From the cell containing the given text, extract its center point as [x, y] coordinate. 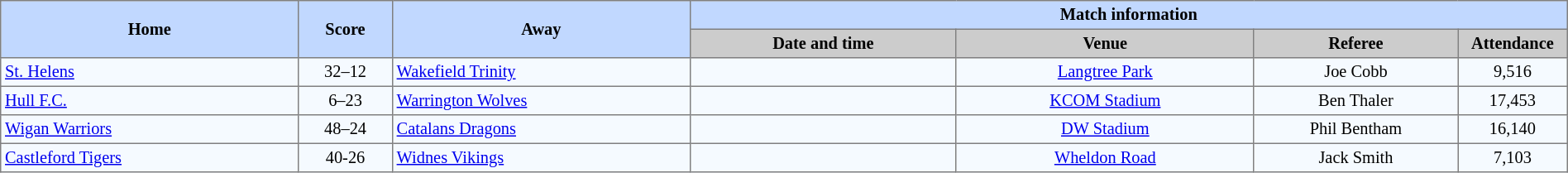
Warrington Wolves [541, 100]
Joe Cobb [1355, 72]
Away [541, 30]
Wakefield Trinity [541, 72]
St. Helens [150, 72]
Castleford Tigers [150, 157]
Jack Smith [1355, 157]
KCOM Stadium [1105, 100]
32–12 [346, 72]
7,103 [1513, 157]
40-26 [346, 157]
48–24 [346, 129]
Langtree Park [1105, 72]
Home [150, 30]
Referee [1355, 43]
6–23 [346, 100]
Phil Bentham [1355, 129]
16,140 [1513, 129]
Wheldon Road [1105, 157]
Venue [1105, 43]
DW Stadium [1105, 129]
Wigan Warriors [150, 129]
Ben Thaler [1355, 100]
Hull F.C. [150, 100]
Widnes Vikings [541, 157]
9,516 [1513, 72]
17,453 [1513, 100]
Catalans Dragons [541, 129]
Attendance [1513, 43]
Date and time [823, 43]
Score [346, 30]
Match information [1128, 15]
